Detect which cell encompasses the target text, then output its [X, Y] center coordinate. 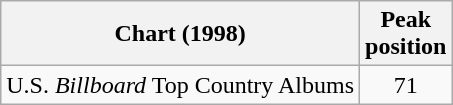
71 [406, 85]
Peakposition [406, 34]
U.S. Billboard Top Country Albums [180, 85]
Chart (1998) [180, 34]
